Return the [X, Y] coordinate for the center point of the cell that contains the specified text.  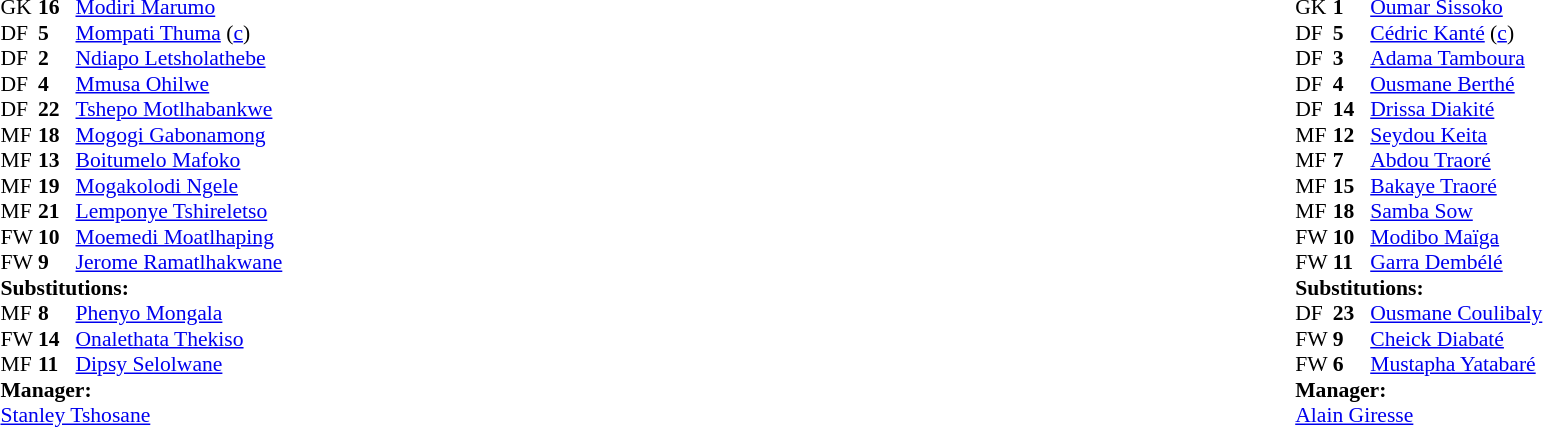
13 [57, 161]
Cédric Kanté (c) [1456, 33]
Seydou Keita [1456, 135]
Ousmane Berthé [1456, 84]
Mustapha Yatabaré [1456, 365]
8 [57, 313]
Dipsy Selolwane [180, 365]
2 [57, 59]
22 [57, 109]
Jerome Ramatlhakwane [180, 263]
Modibo Maïga [1456, 237]
3 [1352, 59]
Garra Dembélé [1456, 263]
Mompati Thuma (c) [180, 33]
Mogakolodi Ngele [180, 186]
Moemedi Moatlhaping [180, 237]
Drissa Diakité [1456, 109]
Cheick Diabaté [1456, 339]
23 [1352, 313]
21 [57, 211]
19 [57, 186]
Onalethata Thekiso [180, 339]
Ousmane Coulibaly [1456, 313]
Adama Tamboura [1456, 59]
Mogogi Gabonamong [180, 135]
6 [1352, 365]
Ndiapo Letsholathebe [180, 59]
Bakaye Traoré [1456, 186]
15 [1352, 186]
Tshepo Motlhabankwe [180, 109]
Lemponye Tshireletso [180, 211]
Boitumelo Mafoko [180, 161]
Mmusa Ohilwe [180, 84]
7 [1352, 161]
Samba Sow [1456, 211]
Abdou Traoré [1456, 161]
Phenyo Mongala [180, 313]
12 [1352, 135]
